Identify which cell holds the provided text, then report its (x, y) central coordinate. 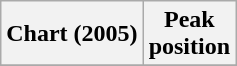
Peakposition (189, 34)
Chart (2005) (72, 34)
